Scan for the cell matching the given text and deliver its [x, y] coordinate at center. 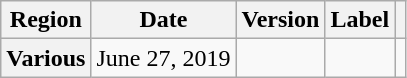
Date [164, 20]
Various [46, 58]
Label [360, 20]
Version [280, 20]
June 27, 2019 [164, 58]
Region [46, 20]
